Capture the cell that displays the provided text and extract its [x, y] central coordinate. 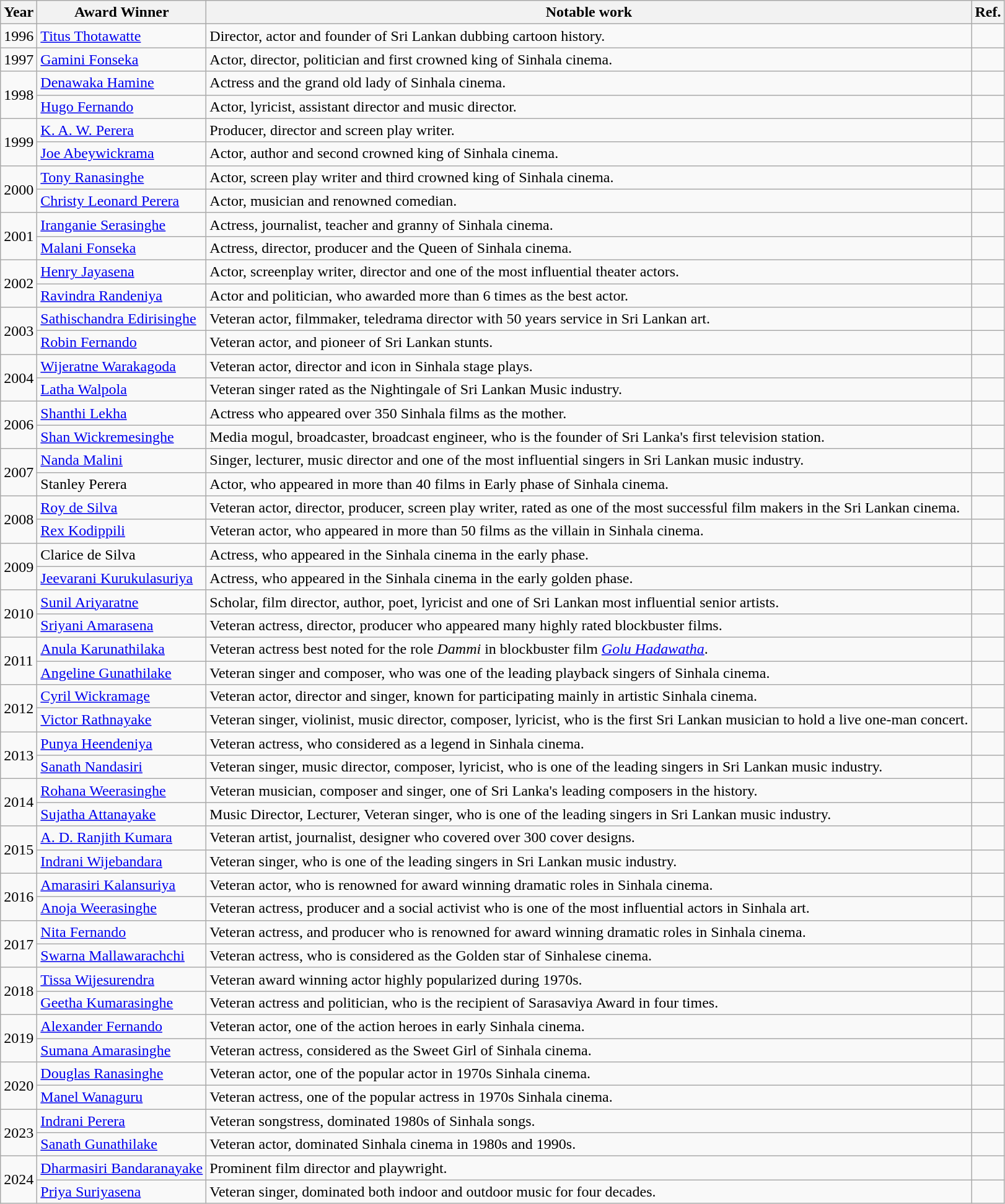
Shanthi Lekha [121, 413]
Actor, screenplay writer, director and one of the most influential theater actors. [589, 271]
Sumana Amarasinghe [121, 1050]
Veteran actress, and producer who is renowned for award winning dramatic roles in Sinhala cinema. [589, 932]
2007 [19, 472]
Actor, author and second crowned king of Sinhala cinema. [589, 154]
Punya Heendeniya [121, 744]
Wijeratne Warakagoda [121, 366]
Veteran actor, who appeared in more than 50 films as the villain in Sinhala cinema. [589, 531]
2015 [19, 850]
Actor, musician and renowned comedian. [589, 201]
Veteran award winning actor highly popularized during 1970s. [589, 979]
2010 [19, 613]
Actress and the grand old lady of Sinhala cinema. [589, 83]
1996 [19, 36]
Actor, who appeared in more than 40 films in Early phase of Sinhala cinema. [589, 484]
Shan Wickremesinghe [121, 437]
Veteran actress, one of the popular actress in 1970s Sinhala cinema. [589, 1097]
Veteran actress and politician, who is the recipient of Sarasaviya Award in four times. [589, 1003]
2020 [19, 1086]
Sanath Nandasiri [121, 767]
2017 [19, 944]
Dharmasiri Bandaranayake [121, 1168]
Actor, director, politician and first crowned king of Sinhala cinema. [589, 59]
Veteran actress best noted for the role Dammi in blockbuster film Golu Hadawatha. [589, 649]
Actress, who appeared in the Sinhala cinema in the early golden phase. [589, 578]
Rex Kodippili [121, 531]
Ref. [988, 12]
Veteran singer, dominated both indoor and outdoor music for four decades. [589, 1192]
Nanda Malini [121, 460]
2003 [19, 331]
Veteran singer rated as the Nightingale of Sri Lankan Music industry. [589, 390]
Veteran actress, who considered as a legend in Sinhala cinema. [589, 744]
Alexander Fernando [121, 1026]
2002 [19, 283]
Titus Thotawatte [121, 36]
Sriyani Amarasena [121, 625]
Year [19, 12]
Anoja Weerasinghe [121, 908]
Sathischandra Edirisinghe [121, 319]
2024 [19, 1180]
Singer, lecturer, music director and one of the most influential singers in Sri Lankan music industry. [589, 460]
Veteran actor, and pioneer of Sri Lankan stunts. [589, 343]
Veteran actor, one of the popular actor in 1970s Sinhala cinema. [589, 1074]
Tissa Wijesurendra [121, 979]
Gamini Fonseka [121, 59]
Producer, director and screen play writer. [589, 130]
Victor Rathnayake [121, 720]
Veteran actor, dominated Sinhala cinema in 1980s and 1990s. [589, 1145]
Veteran actor, director and singer, known for participating mainly in artistic Sinhala cinema. [589, 696]
Veteran actress, who is considered as the Golden star of Sinhalese cinema. [589, 956]
Joe Abeywickrama [121, 154]
Latha Walpola [121, 390]
Veteran singer, music director, composer, lyricist, who is one of the leading singers in Sri Lankan music industry. [589, 767]
Priya Suriyasena [121, 1192]
Veteran actor, director and icon in Sinhala stage plays. [589, 366]
1999 [19, 142]
Christy Leonard Perera [121, 201]
Henry Jayasena [121, 271]
Amarasiri Kalansuriya [121, 885]
1997 [19, 59]
Music Director, Lecturer, Veteran singer, who is one of the leading singers in Sri Lankan music industry. [589, 814]
K. A. W. Perera [121, 130]
Prominent film director and playwright. [589, 1168]
Veteran singer, who is one of the leading singers in Sri Lankan music industry. [589, 861]
2014 [19, 802]
Jeevarani Kurukulasuriya [121, 578]
Veteran artist, journalist, designer who covered over 300 cover designs. [589, 838]
Actress, who appeared in the Sinhala cinema in the early phase. [589, 555]
Veteran songstress, dominated 1980s of Sinhala songs. [589, 1121]
Award Winner [121, 12]
Manel Wanaguru [121, 1097]
Stanley Perera [121, 484]
Veteran actor, one of the action heroes in early Sinhala cinema. [589, 1026]
2009 [19, 566]
1998 [19, 95]
Veteran singer and composer, who was one of the leading playback singers of Sinhala cinema. [589, 672]
Nita Fernando [121, 932]
Iranganie Serasinghe [121, 224]
Cyril Wickramage [121, 696]
Notable work [589, 12]
Indrani Wijebandara [121, 861]
Actress who appeared over 350 Sinhala films as the mother. [589, 413]
Indrani Perera [121, 1121]
Veteran actress, director, producer who appeared many highly rated blockbuster films. [589, 625]
2019 [19, 1038]
Robin Fernando [121, 343]
2018 [19, 991]
Veteran actor, who is renowned for award winning dramatic roles in Sinhala cinema. [589, 885]
Ravindra Randeniya [121, 296]
Actor, lyricist, assistant director and music director. [589, 107]
2008 [19, 519]
2016 [19, 897]
2011 [19, 661]
Veteran actor, filmmaker, teledrama director with 50 years service in Sri Lankan art. [589, 319]
A. D. Ranjith Kumara [121, 838]
2013 [19, 755]
Actress, director, producer and the Queen of Sinhala cinema. [589, 248]
2004 [19, 378]
2012 [19, 708]
Actor and politician, who awarded more than 6 times as the best actor. [589, 296]
Director, actor and founder of Sri Lankan dubbing cartoon history. [589, 36]
Clarice de Silva [121, 555]
Hugo Fernando [121, 107]
Actor, screen play writer and third crowned king of Sinhala cinema. [589, 177]
Anula Karunathilaka [121, 649]
2006 [19, 425]
Veteran actor, director, producer, screen play writer, rated as one of the most successful film makers in the Sri Lankan cinema. [589, 508]
Denawaka Hamine [121, 83]
Media mogul, broadcaster, broadcast engineer, who is the founder of Sri Lanka's first television station. [589, 437]
Veteran musician, composer and singer, one of Sri Lanka's leading composers in the history. [589, 791]
Tony Ranasinghe [121, 177]
2001 [19, 236]
Malani Fonseka [121, 248]
Geetha Kumarasinghe [121, 1003]
Rohana Weerasinghe [121, 791]
Swarna Mallawarachchi [121, 956]
Sujatha Attanayake [121, 814]
Angeline Gunathilake [121, 672]
Sunil Ariyaratne [121, 602]
Sanath Gunathilake [121, 1145]
Actress, journalist, teacher and granny of Sinhala cinema. [589, 224]
2000 [19, 189]
Roy de Silva [121, 508]
2023 [19, 1133]
Douglas Ranasinghe [121, 1074]
Scholar, film director, author, poet, lyricist and one of Sri Lankan most influential senior artists. [589, 602]
Veteran actress, producer and a social activist who is one of the most influential actors in Sinhala art. [589, 908]
Veteran actress, considered as the Sweet Girl of Sinhala cinema. [589, 1050]
Veteran singer, violinist, music director, composer, lyricist, who is the first Sri Lankan musician to hold a live one-man concert. [589, 720]
